Capture the cell that displays the provided text and extract its [x, y] central coordinate. 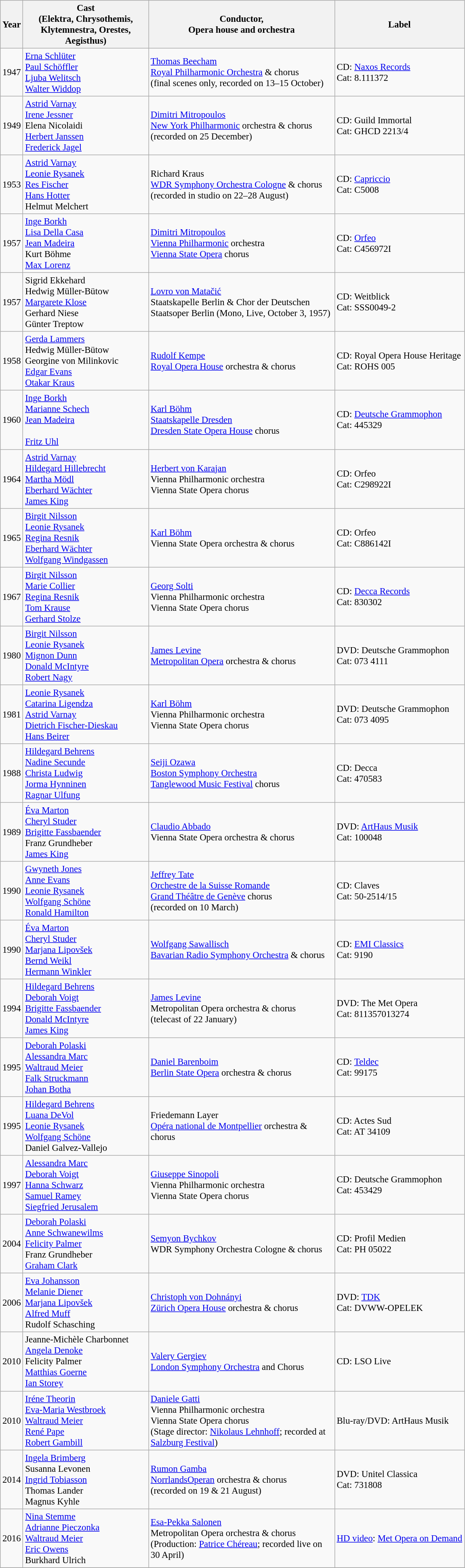
Gwyneth JonesAnne EvansLeonie RysanekWolfgang SchöneRonald Hamilton [86, 891]
Iréne TheorinEva-Maria WestbroekWaltraud MeierRené PapeRobert Gambill [86, 1420]
James LevineMetropolitan Opera orchestra & chorus [242, 655]
CD: OrfeoCat: C886142I [399, 538]
CD: TeldecCat: 99175 [399, 1068]
Erna SchlüterPaul SchöfflerLjuba WelitschWalter Widdop [86, 73]
Éva MartonCheryl StuderBrigitte FassbaenderFranz GrundheberJames King [86, 832]
Hildegard BehrensLuana DeVolLeonie RysanekWolfgang SchöneDaniel Galvez-Vallejo [86, 1126]
1949 [12, 126]
Gerda LammersHedwig Müller-BütowGeorgine von MilinkovicEdgar EvansOtakar Kraus [86, 361]
1997 [12, 1185]
2004 [12, 1244]
1989 [12, 832]
Sigrid EkkehardHedwig Müller-BütowMargarete KloseGerhard NieseGünter Treptow [86, 302]
Ingela BrimbergSusanna LevonenIngrid TobiassonThomas LanderMagnus Kyhle [86, 1479]
Wolfgang SawallischBavarian Radio Symphony Orchestra & chorus [242, 950]
CD: Naxos RecordsCat: 8.111372 [399, 73]
Richard KrausWDR Symphony Orchestra Cologne & chorus(recorded in studio on 22–28 August) [242, 185]
DVD: ArtHaus MusikCat: 100048 [399, 832]
CD: WeitblickCat: SSS0049-2 [399, 302]
Seiji OzawaBoston Symphony OrchestraTanglewood Music Festival chorus [242, 773]
Claudio AbbadoVienna State Opera orchestra & chorus [242, 832]
Éva MartonCheryl StuderMarjana LipovšekBernd WeiklHermann Winkler [86, 950]
CD: OrfeoCat: C456972I [399, 243]
Astrid VarnayIrene JessnerElena NicolaidiHerbert JanssenFrederick Jagel [86, 126]
Hildegard BehrensDeborah VoigtBrigitte FassbaenderDonald McIntyreJames King [86, 1009]
Astrid VarnayHildegard HillebrechtMartha MödlEberhard WächterJames King [86, 479]
Valery GergievLondon Symphony Orchestra and Chorus [242, 1362]
Leonie RysanekCatarina LigendzaAstrid VarnayDietrich Fischer-DieskauHans Beirer [86, 714]
DVD: TDKCat: DVWW-OPELEK [399, 1303]
CD: DeccaCat: 470583 [399, 773]
Giuseppe SinopoliVienna Philharmonic orchestraVienna State Opera chorus [242, 1185]
DVD: Deutsche GrammophonCat: 073 4095 [399, 714]
HD video: Met Opera on Demand [399, 1538]
James LevineMetropolitan Opera orchestra & chorus(telecast of 22 January) [242, 1009]
DVD: Deutsche GrammophonCat: 073 4111 [399, 655]
CD: Decca RecordsCat: 830302 [399, 597]
1958 [12, 361]
CD: Guild ImmortalCat: GHCD 2213/4 [399, 126]
Hildegard BehrensNadine SecundeChrista LudwigJorma HynninenRagnar Ulfung [86, 773]
Cast(Elektra, Chrysothemis,Klytemnestra, Orestes, Aegisthus) [86, 24]
Karl BöhmStaatskapelle DresdenDresden State Opera House chorus [242, 420]
Blu-ray/DVD: ArtHaus Musik [399, 1420]
Birgit NilssonMarie CollierRegina ResnikTom KrauseGerhard Stolze [86, 597]
Conductor,Opera house and orchestra [242, 24]
Jeanne-Michèle CharbonnetAngela DenokeFelicity PalmerMatthias GoerneIan Storey [86, 1362]
1960 [12, 420]
Deborah PolaskiAnne SchwanewilmsFelicity PalmerFranz GrundheberGraham Clark [86, 1244]
Georg SoltiVienna Philharmonic orchestraVienna State Opera chorus [242, 597]
1947 [12, 73]
Daniele GattiVienna Philharmonic orchestraVienna State Opera chorus(Stage director: Nikolaus Lehnhoff; recorded at Salzburg Festival) [242, 1420]
1964 [12, 479]
Alessandra MarcDeborah VoigtHanna SchwarzSamuel RameySiegfried Jerusalem [86, 1185]
1967 [12, 597]
Deborah PolaskiAlessandra MarcWaltraud MeierFalk StruckmannJohan Botha [86, 1068]
2014 [12, 1479]
1965 [12, 538]
Dimitri MitropoulosNew York Philharmonic orchestra & chorus(recorded on 25 December) [242, 126]
CD: Deutsche GrammophonCat: 453429 [399, 1185]
1953 [12, 185]
Nina StemmeAdrianne PieczonkaWaltraud MeierEric OwensBurkhard Ulrich [86, 1538]
1994 [12, 1009]
Inge BorkhLisa Della CasaJean MadeiraKurt BöhmeMax Lorenz [86, 243]
Year [12, 24]
CD: CapriccioCat: C5008 [399, 185]
Thomas BeechamRoyal Philharmonic Orchestra & chorus(final scenes only, recorded on 13–15 October) [242, 73]
Esa-Pekka SalonenMetropolitan Opera orchestra & chorus(Production: Patrice Chéreau; recorded live on 30 April) [242, 1538]
Karl BöhmVienna State Opera orchestra & chorus [242, 538]
Label [399, 24]
Rumon GambaNorrlandsOperan orchestra & chorus(recorded on 19 & 21 August) [242, 1479]
Friedemann LayerOpéra national de Montpellier orchestra & chorus [242, 1126]
2006 [12, 1303]
DVD: The Met OperaCat: 811357013274 [399, 1009]
CD: OrfeoCat: C298922I [399, 479]
CD: Actes SudCat: AT 34109 [399, 1126]
2016 [12, 1538]
Christoph von DohnányiZürich Opera House orchestra & chorus [242, 1303]
1988 [12, 773]
CD: Royal Opera House HeritageCat: ROHS 005 [399, 361]
CD: ClavesCat: 50-2514/15 [399, 891]
Lovro von MatačićStaatskapelle Berlin & Chor der Deutschen Staatsoper Berlin (Mono, Live, October 3, 1957) [242, 302]
Eva JohanssonMelanie DienerMarjana LipovšekAlfred MuffRudolf Schasching [86, 1303]
Birgit NilssonLeonie RysanekRegina ResnikEberhard WächterWolfgang Windgassen [86, 538]
1980 [12, 655]
Rudolf KempeRoyal Opera House orchestra & chorus [242, 361]
DVD: Unitel ClassicaCat: 731808 [399, 1479]
1981 [12, 714]
Herbert von KarajanVienna Philharmonic orchestraVienna State Opera chorus [242, 479]
CD: LSO Live [399, 1362]
Astrid VarnayLeonie RysanekRes FischerHans HotterHelmut Melchert [86, 185]
Inge BorkhMarianne SchechJean MadeiraFritz Uhl [86, 420]
CD: Profil MedienCat: PH 05022 [399, 1244]
Dimitri MitropoulosVienna Philharmonic orchestraVienna State Opera chorus [242, 243]
CD: Deutsche GrammophonCat: 445329 [399, 420]
CD: EMI ClassicsCat: 9190 [399, 950]
Jeffrey TateOrchestre de la Suisse RomandeGrand Théâtre de Genève chorus(recorded on 10 March) [242, 891]
Karl BöhmVienna Philharmonic orchestraVienna State Opera chorus [242, 714]
Daniel BarenboimBerlin State Opera orchestra & chorus [242, 1068]
Semyon BychkovWDR Symphony Orchestra Cologne & chorus [242, 1244]
Birgit NilssonLeonie RysanekMignon DunnDonald McIntyreRobert Nagy [86, 655]
